For the text-containing cell, return its midpoint in (X, Y) coordinate format. 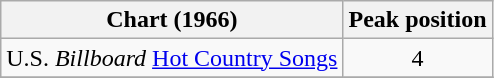
Peak position (418, 20)
Chart (1966) (172, 20)
4 (418, 58)
U.S. Billboard Hot Country Songs (172, 58)
